Output the [x, y] coordinate of the center of the cell containing the given text.  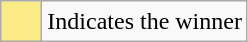
Indicates the winner [145, 22]
